Scan for the cell matching the given text and deliver its [x, y] coordinate at center. 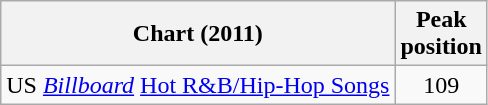
Chart (2011) [198, 34]
US Billboard Hot R&B/Hip-Hop Songs [198, 85]
Peakposition [441, 34]
109 [441, 85]
